Capture the cell that displays the provided text and extract its (x, y) central coordinate. 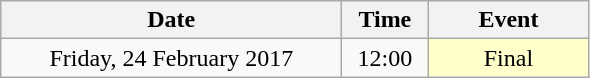
Event (508, 20)
Friday, 24 February 2017 (172, 58)
12:00 (385, 58)
Date (172, 20)
Final (508, 58)
Time (385, 20)
